From the cell containing the given text, extract its center point as [X, Y] coordinate. 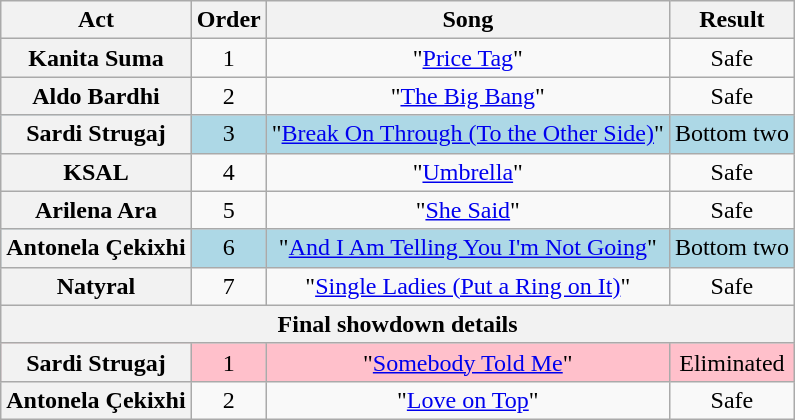
KSAL [96, 172]
Final showdown details [398, 324]
"Umbrella" [468, 172]
Eliminated [732, 362]
Order [228, 20]
"She Said" [468, 210]
Song [468, 20]
3 [228, 134]
Arilena Ara [96, 210]
"Love on Top" [468, 400]
"Break On Through (To the Other Side)" [468, 134]
6 [228, 248]
"Single Ladies (Put a Ring on It)" [468, 286]
"Somebody Told Me" [468, 362]
"And I Am Telling You I'm Not Going" [468, 248]
7 [228, 286]
"Price Tag" [468, 58]
Result [732, 20]
Natyral [96, 286]
5 [228, 210]
Aldo Bardhi [96, 96]
Act [96, 20]
"The Big Bang" [468, 96]
4 [228, 172]
Kanita Suma [96, 58]
